Return (X, Y) of the center of cell containing provided text 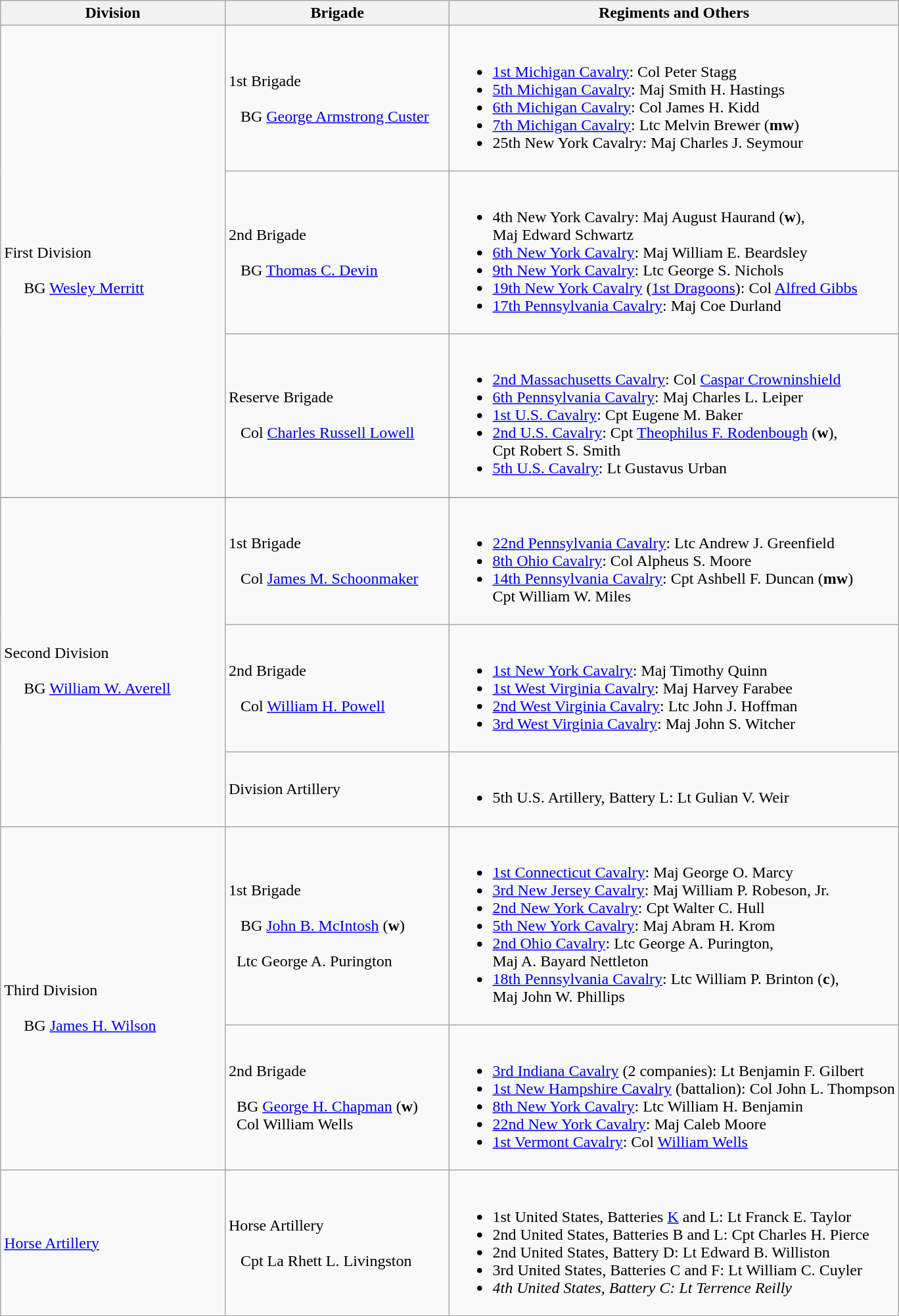
2nd Brigade Col William H. Powell (337, 688)
First Division BG Wesley Merritt (113, 262)
Regiments and Others (674, 13)
Horse Artillery Cpt La Rhett L. Livingston (337, 1242)
1st Brigade BG John B. McIntosh (w) Ltc George A. Purington (337, 926)
5th U.S. Artillery, Battery L: Lt Gulian V. Weir (674, 789)
Third Division BG James H. Wilson (113, 998)
2nd Brigade BG Thomas C. Devin (337, 252)
1st Brigade BG George Armstrong Custer (337, 99)
Division Artillery (337, 789)
Horse Artillery (113, 1242)
1st Brigade Col James M. Schoonmaker (337, 561)
Division (113, 13)
Reserve Brigade Col Charles Russell Lowell (337, 415)
Second Division BG William W. Averell (113, 661)
2nd Brigade BG George H. Chapman (w) Col William Wells (337, 1098)
Brigade (337, 13)
